Detect which cell encompasses the target text, then output its (X, Y) center coordinate. 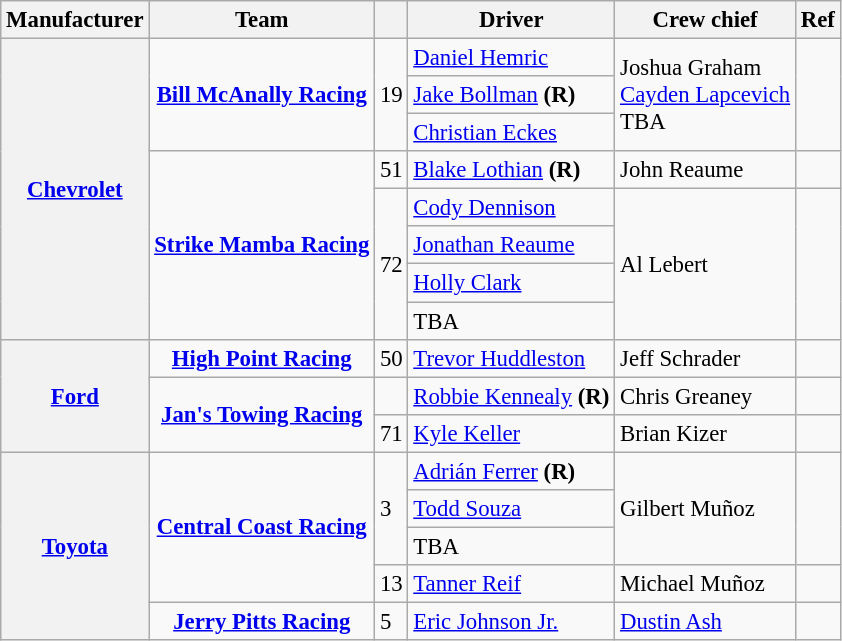
71 (392, 433)
Christian Eckes (512, 133)
Jerry Pitts Racing (262, 621)
Strike Mamba Racing (262, 245)
Daniel Hemric (512, 58)
Crew chief (706, 20)
Eric Johnson Jr. (512, 621)
Central Coast Racing (262, 527)
Blake Lothian (R) (512, 170)
Toyota (75, 546)
Michael Muñoz (706, 584)
Trevor Huddleston (512, 358)
Robbie Kennealy (R) (512, 396)
5 (392, 621)
Jake Bollman (R) (512, 95)
19 (392, 96)
Chris Greaney (706, 396)
High Point Racing (262, 358)
Manufacturer (75, 20)
Brian Kizer (706, 433)
Gilbert Muñoz (706, 508)
Joshua Graham Cayden Lapcevich TBA (706, 96)
Jonathan Reaume (512, 245)
Jeff Schrader (706, 358)
John Reaume (706, 170)
Dustin Ash (706, 621)
Kyle Keller (512, 433)
Holly Clark (512, 283)
Ford (75, 396)
Jan's Towing Racing (262, 414)
3 (392, 508)
Chevrolet (75, 190)
Team (262, 20)
51 (392, 170)
Cody Dennison (512, 208)
Adrián Ferrer (R) (512, 471)
Driver (512, 20)
13 (392, 584)
Bill McAnally Racing (262, 96)
72 (392, 264)
Tanner Reif (512, 584)
50 (392, 358)
Ref (818, 20)
Al Lebert (706, 264)
Todd Souza (512, 509)
